For the text-containing cell, return its midpoint in (X, Y) coordinate format. 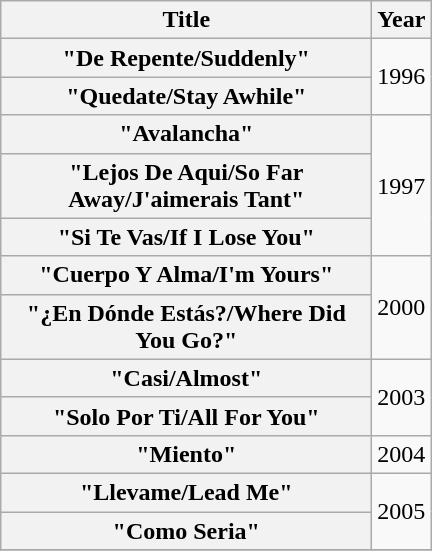
"Llevame/Lead Me" (186, 492)
"Quedate/Stay Awhile" (186, 96)
"Como Seria" (186, 531)
"Solo Por Ti/All For You" (186, 416)
"Casi/Almost" (186, 378)
"Miento" (186, 454)
1996 (402, 77)
"De Repente/Suddenly" (186, 58)
2003 (402, 397)
"Cuerpo Y Alma/I'm Yours" (186, 275)
Year (402, 20)
"Lejos De Aqui/So Far Away/J'aimerais Tant" (186, 186)
"Avalancha" (186, 134)
2004 (402, 454)
Title (186, 20)
"Si Te Vas/If I Lose You" (186, 237)
2000 (402, 308)
"¿En Dónde Estás?/Where Did You Go?" (186, 326)
2005 (402, 511)
1997 (402, 186)
